Return (x, y) of the center of cell containing provided text 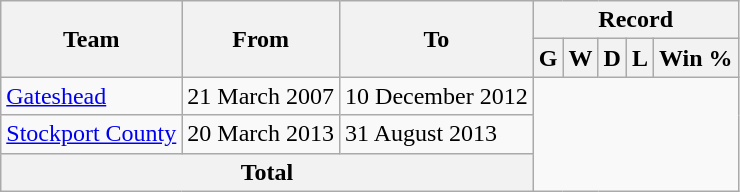
21 March 2007 (261, 96)
W (580, 58)
Total (267, 172)
D (612, 58)
Win % (696, 58)
31 August 2013 (437, 134)
G (548, 58)
Gateshead (92, 96)
Stockport County (92, 134)
Team (92, 39)
10 December 2012 (437, 96)
20 March 2013 (261, 134)
To (437, 39)
Record (636, 20)
From (261, 39)
L (640, 58)
